Find where the given text appears and provide that cell's center as [X, Y] coordinate. 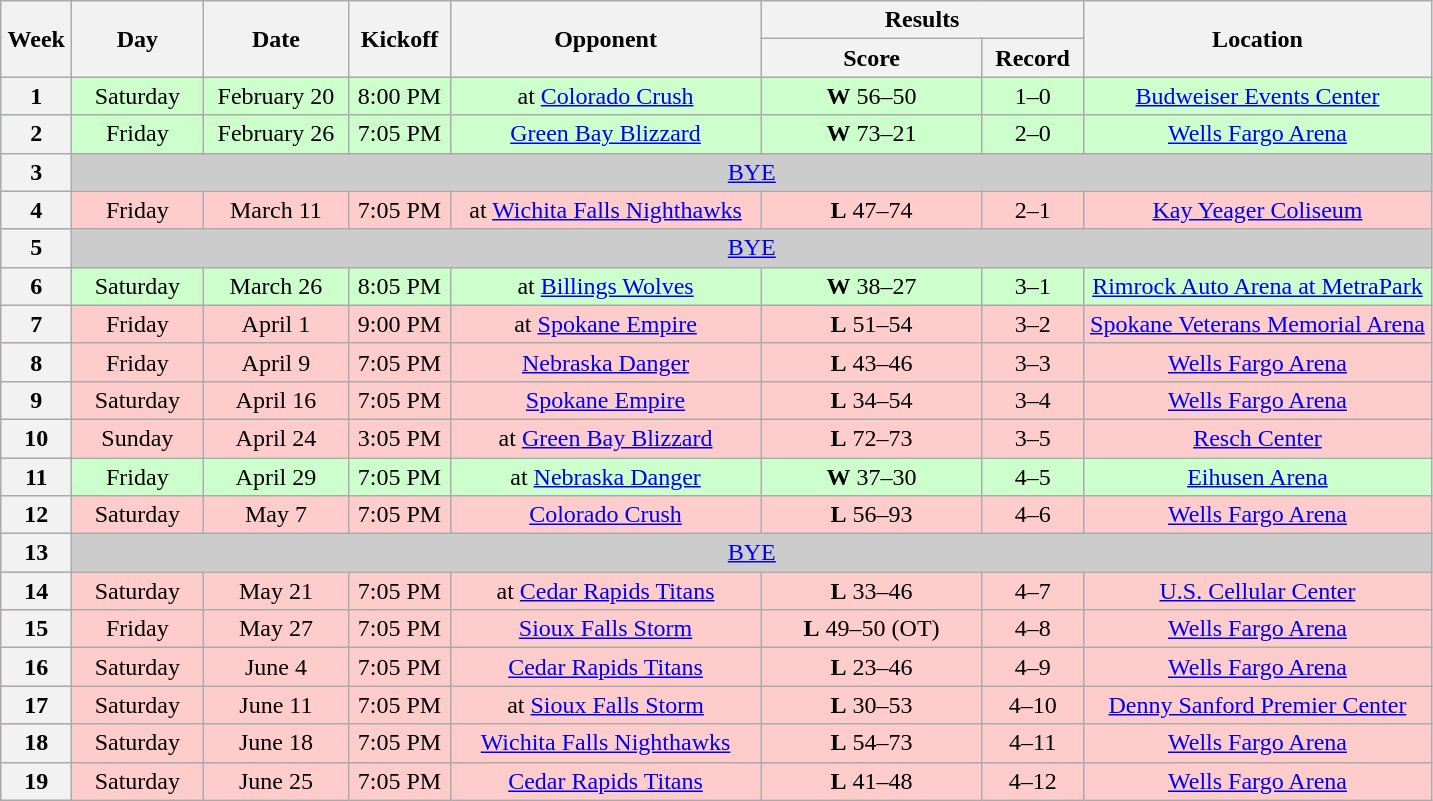
2–0 [1032, 134]
L 49–50 (OT) [872, 629]
April 9 [276, 362]
Sioux Falls Storm [606, 629]
18 [36, 743]
W 73–21 [872, 134]
4–9 [1032, 667]
4–5 [1032, 477]
April 16 [276, 400]
15 [36, 629]
Kickoff [400, 39]
19 [36, 781]
4–7 [1032, 591]
Eihusen Arena [1258, 477]
L 33–46 [872, 591]
Day [138, 39]
at Cedar Rapids Titans [606, 591]
Resch Center [1258, 438]
13 [36, 553]
June 4 [276, 667]
April 1 [276, 324]
L 23–46 [872, 667]
Score [872, 58]
March 26 [276, 286]
10 [36, 438]
L 51–54 [872, 324]
12 [36, 515]
Kay Yeager Coliseum [1258, 210]
Results [922, 20]
April 24 [276, 438]
9 [36, 400]
3–3 [1032, 362]
4–11 [1032, 743]
L 56–93 [872, 515]
June 18 [276, 743]
7 [36, 324]
1–0 [1032, 96]
Colorado Crush [606, 515]
16 [36, 667]
W 38–27 [872, 286]
U.S. Cellular Center [1258, 591]
8 [36, 362]
Date [276, 39]
Nebraska Danger [606, 362]
Green Bay Blizzard [606, 134]
at Sioux Falls Storm [606, 705]
3–2 [1032, 324]
L 43–46 [872, 362]
11 [36, 477]
3:05 PM [400, 438]
at Wichita Falls Nighthawks [606, 210]
W 56–50 [872, 96]
8:00 PM [400, 96]
W 37–30 [872, 477]
Wichita Falls Nighthawks [606, 743]
L 47–74 [872, 210]
at Spokane Empire [606, 324]
4–12 [1032, 781]
June 25 [276, 781]
at Green Bay Blizzard [606, 438]
Rimrock Auto Arena at MetraPark [1258, 286]
14 [36, 591]
3–5 [1032, 438]
1 [36, 96]
L 54–73 [872, 743]
4–8 [1032, 629]
Spokane Empire [606, 400]
9:00 PM [400, 324]
Denny Sanford Premier Center [1258, 705]
at Colorado Crush [606, 96]
4–6 [1032, 515]
2–1 [1032, 210]
Sunday [138, 438]
3–4 [1032, 400]
February 20 [276, 96]
May 27 [276, 629]
Record [1032, 58]
L 34–54 [872, 400]
3–1 [1032, 286]
5 [36, 248]
8:05 PM [400, 286]
April 29 [276, 477]
at Nebraska Danger [606, 477]
March 11 [276, 210]
June 11 [276, 705]
May 21 [276, 591]
3 [36, 172]
2 [36, 134]
Budweiser Events Center [1258, 96]
February 26 [276, 134]
Location [1258, 39]
Opponent [606, 39]
4–10 [1032, 705]
4 [36, 210]
L 41–48 [872, 781]
Week [36, 39]
at Billings Wolves [606, 286]
17 [36, 705]
May 7 [276, 515]
L 72–73 [872, 438]
L 30–53 [872, 705]
Spokane Veterans Memorial Arena [1258, 324]
6 [36, 286]
